Capture the cell that displays the provided text and extract its [x, y] central coordinate. 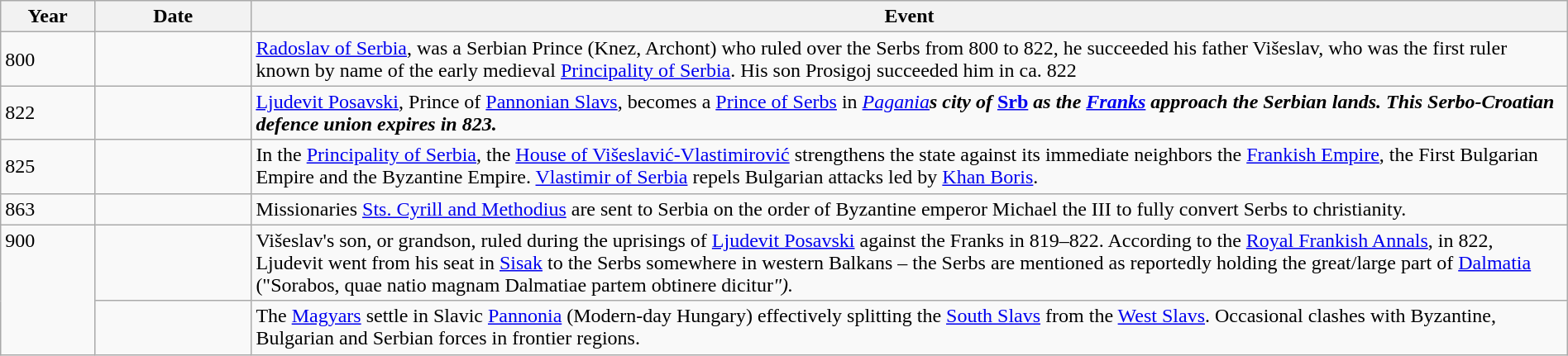
Year [48, 17]
Missionaries Sts. Cyrill and Methodius are sent to Serbia on the order of Byzantine emperor Michael the III to fully convert Serbs to christianity. [910, 209]
800 [48, 59]
822 [48, 112]
Date [172, 17]
825 [48, 167]
900 [48, 289]
863 [48, 209]
Event [910, 17]
